From the cell containing the given text, extract its center point as [x, y] coordinate. 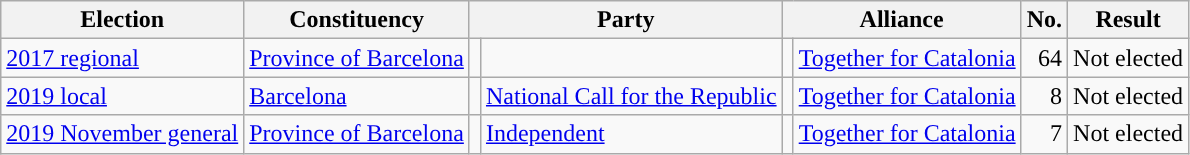
Party [626, 20]
8 [1044, 96]
Constituency [357, 20]
Result [1128, 20]
64 [1044, 58]
Independent [631, 134]
Alliance [902, 20]
7 [1044, 134]
2017 regional [122, 58]
2019 November general [122, 134]
2019 local [122, 96]
National Call for the Republic [631, 96]
Election [122, 20]
Barcelona [357, 96]
No. [1044, 20]
